Find where the given text appears and provide that cell's center as [X, Y] coordinate. 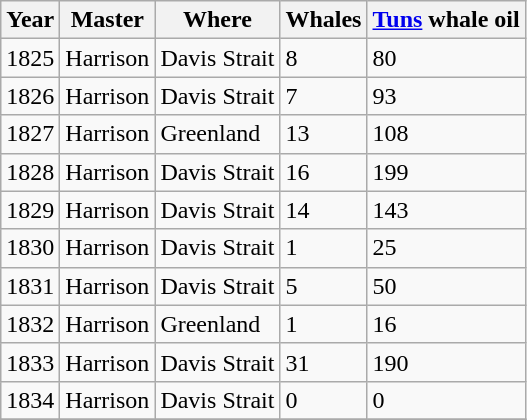
1832 [30, 324]
25 [446, 248]
1826 [30, 96]
1830 [30, 248]
1825 [30, 58]
Master [108, 20]
1828 [30, 172]
Whales [324, 20]
31 [324, 362]
199 [446, 172]
1829 [30, 210]
1831 [30, 286]
8 [324, 58]
14 [324, 210]
1833 [30, 362]
5 [324, 286]
Tuns whale oil [446, 20]
7 [324, 96]
93 [446, 96]
1827 [30, 134]
1834 [30, 400]
190 [446, 362]
Year [30, 20]
80 [446, 58]
Where [218, 20]
13 [324, 134]
50 [446, 286]
108 [446, 134]
143 [446, 210]
